Locate the cell with the specified text and output its [X, Y] center coordinate. 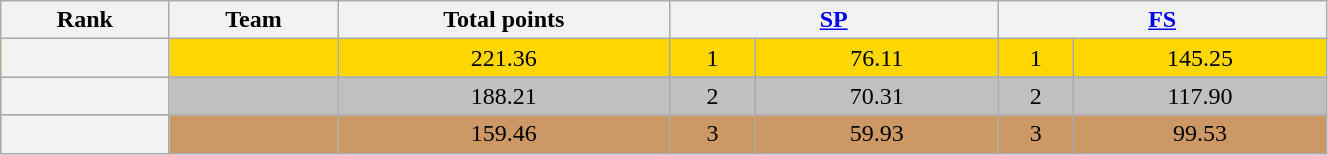
159.46 [504, 134]
221.36 [504, 58]
FS [1162, 20]
59.93 [876, 134]
117.90 [1200, 96]
Team [254, 20]
99.53 [1200, 134]
76.11 [876, 58]
Rank [85, 20]
145.25 [1200, 58]
70.31 [876, 96]
SP [834, 20]
188.21 [504, 96]
Total points [504, 20]
